Scan for the cell matching the given text and deliver its [X, Y] coordinate at center. 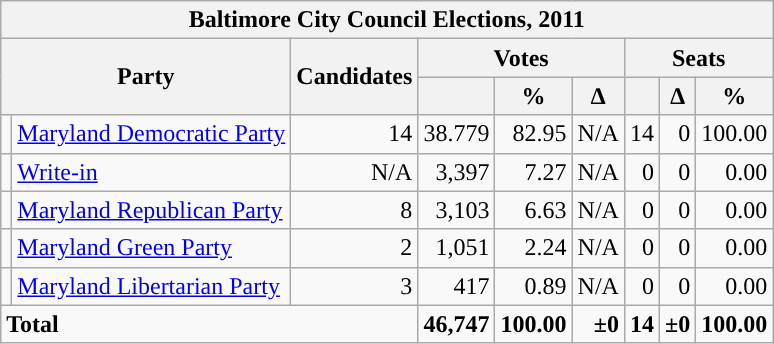
6.63 [534, 210]
Party [146, 77]
Maryland Democratic Party [152, 134]
Candidates [354, 77]
Maryland Libertarian Party [152, 286]
2 [354, 248]
82.95 [534, 134]
Write-in [152, 172]
417 [456, 286]
Maryland Green Party [152, 248]
0.89 [534, 286]
1,051 [456, 248]
7.27 [534, 172]
2.24 [534, 248]
Total [210, 324]
Seats [698, 58]
Votes [522, 58]
3,103 [456, 210]
3,397 [456, 172]
38.779 [456, 134]
Baltimore City Council Elections, 2011 [387, 20]
Maryland Republican Party [152, 210]
8 [354, 210]
46,747 [456, 324]
3 [354, 286]
